Return the [x, y] coordinate for the center point of the cell that contains the specified text.  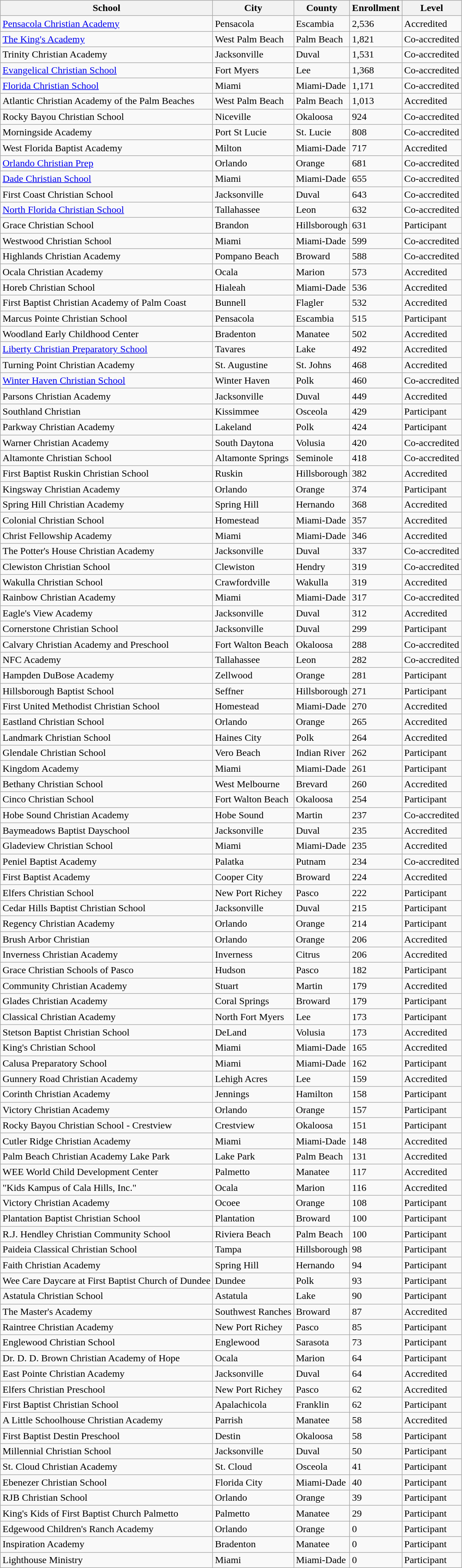
337 [376, 551]
282 [376, 660]
Enrollment [376, 8]
Gunnery Road Christian Academy [107, 1079]
162 [376, 1063]
Kingsway Christian Academy [107, 489]
264 [376, 738]
41 [376, 1467]
Fort Myers [253, 70]
116 [376, 1188]
Clewiston [253, 567]
98 [376, 1250]
224 [376, 877]
Dundee [253, 1281]
Apalachicola [253, 1405]
County [322, 8]
Lehigh Acres [253, 1079]
Marcus Pointe Christian School [107, 318]
90 [376, 1296]
Haines City [253, 738]
Plantation [253, 1219]
Englewood [253, 1343]
299 [376, 629]
Westwood Christian School [107, 241]
717 [376, 148]
Winter Haven Christian School [107, 380]
Rocky Bayou Christian School [107, 117]
East Pointe Christian Academy [107, 1374]
429 [376, 411]
165 [376, 1048]
Hendry [322, 567]
Trinity Christian Academy [107, 55]
Altamonte Springs [253, 458]
Peniel Baptist Academy [107, 861]
Hialeah [253, 287]
Edgewood Children's Ranch Academy [107, 1529]
182 [376, 970]
449 [376, 396]
Orlando Christian Prep [107, 163]
Ocala Christian Academy [107, 272]
Florida Christian School [107, 86]
Winter Haven [253, 380]
Brush Arbor Christian [107, 939]
346 [376, 536]
First United Methodist Christian School [107, 707]
Tampa [253, 1250]
270 [376, 707]
599 [376, 241]
Paideia Classical Christian School [107, 1250]
Port St Lucie [253, 132]
First Baptist Christian Academy of Palm Coast [107, 303]
Tavares [253, 349]
St. Lucie [322, 132]
492 [376, 349]
Cooper City [253, 877]
260 [376, 784]
Niceville [253, 117]
117 [376, 1172]
131 [376, 1156]
40 [376, 1482]
1,171 [376, 86]
Grace Christian Schools of Pasco [107, 970]
Plantation Baptist Christian School [107, 1219]
Altamonte Christian School [107, 458]
254 [376, 799]
First Coast Christian School [107, 194]
Palatka [253, 861]
Elfers Christian School [107, 892]
Pompano Beach [253, 256]
158 [376, 1094]
Jennings [253, 1094]
108 [376, 1203]
DeLand [253, 1032]
St. Augustine [253, 365]
Palm Beach Christian Academy Lake Park [107, 1156]
Dr. D. D. Brown Christian Academy of Hope [107, 1358]
King's Christian School [107, 1048]
Citrus [322, 955]
Calusa Preparatory School [107, 1063]
First Baptist Academy [107, 877]
418 [376, 458]
Warner Christian Academy [107, 442]
588 [376, 256]
87 [376, 1312]
502 [376, 334]
City [253, 8]
Eastland Christian School [107, 722]
Wee Care Daycare at First Baptist Church of Dundee [107, 1281]
85 [376, 1327]
265 [376, 722]
School [107, 8]
Level [432, 8]
Hobe Sound Christian Academy [107, 815]
Morningside Academy [107, 132]
Highlands Christian Academy [107, 256]
357 [376, 520]
Clewiston Christian School [107, 567]
Florida City [253, 1482]
"Kids Kampus of Cala Hills, Inc." [107, 1188]
Regency Christian Academy [107, 923]
North Florida Christian School [107, 210]
Indian River [322, 753]
681 [376, 163]
Vero Beach [253, 753]
Corinth Christian Academy [107, 1094]
Kissimmee [253, 411]
Evangelical Christian School [107, 70]
Brevard [322, 784]
Cinco Christian School [107, 799]
Millennial Christian School [107, 1451]
Turning Point Christian Academy [107, 365]
Christ Fellowship Academy [107, 536]
Sarasota [322, 1343]
1,531 [376, 55]
Lighthouse Ministry [107, 1560]
WEE World Child Development Center [107, 1172]
Parkway Christian Academy [107, 427]
460 [376, 380]
Zellwood [253, 675]
148 [376, 1141]
Hillsborough Baptist School [107, 691]
214 [376, 923]
Glades Christian Academy [107, 1001]
281 [376, 675]
The Potter's House Christian Academy [107, 551]
South Daytona [253, 442]
North Fort Myers [253, 1017]
317 [376, 598]
Liberty Christian Preparatory School [107, 349]
157 [376, 1110]
Southland Christian [107, 411]
261 [376, 769]
288 [376, 644]
Cutler Ridge Christian Academy [107, 1141]
Grace Christian School [107, 225]
Southwest Ranches [253, 1312]
Cornerstone Christian School [107, 629]
Community Christian Academy [107, 986]
632 [376, 210]
Brandon [253, 225]
631 [376, 225]
424 [376, 427]
Baymeadows Baptist Dayschool [107, 830]
39 [376, 1498]
1,013 [376, 101]
Lake Park [253, 1156]
Woodland Early Childhood Center [107, 334]
Glendale Christian School [107, 753]
Spring Hill Christian Academy [107, 505]
Seminole [322, 458]
The Master's Academy [107, 1312]
808 [376, 132]
94 [376, 1265]
573 [376, 272]
Hobe Sound [253, 815]
420 [376, 442]
532 [376, 303]
Cedar Hills Baptist Christian School [107, 908]
Hudson [253, 970]
93 [376, 1281]
159 [376, 1079]
Landmark Christian School [107, 738]
The King's Academy [107, 39]
Astatula [253, 1296]
655 [376, 179]
Pensacola Christian Academy [107, 24]
West Melbourne [253, 784]
West Florida Baptist Academy [107, 148]
1,368 [376, 70]
Ocoee [253, 1203]
Stuart [253, 986]
50 [376, 1451]
Parrish [253, 1420]
Lakeland [253, 427]
Inverness [253, 955]
271 [376, 691]
Rainbow Christian Academy [107, 598]
Colonial Christian School [107, 520]
215 [376, 908]
924 [376, 117]
Atlantic Christian Academy of the Palm Beaches [107, 101]
Seffner [253, 691]
Hamilton [322, 1094]
Franklin [322, 1405]
Hampden DuBose Academy [107, 675]
Milton [253, 148]
222 [376, 892]
643 [376, 194]
Eagle's View Academy [107, 613]
Parsons Christian Academy [107, 396]
St. Cloud Christian Academy [107, 1467]
536 [376, 287]
29 [376, 1513]
St. Johns [322, 365]
NFC Academy [107, 660]
Wakulla [322, 582]
Crestview [253, 1125]
First Baptist Destin Preschool [107, 1435]
73 [376, 1343]
Gladeview Christian School [107, 846]
Kingdom Academy [107, 769]
First Baptist Christian School [107, 1405]
King's Kids of First Baptist Church Palmetto [107, 1513]
Astatula Christian School [107, 1296]
Elfers Christian Preschool [107, 1389]
234 [376, 861]
Wakulla Christian School [107, 582]
515 [376, 318]
468 [376, 365]
2,536 [376, 24]
Englewood Christian School [107, 1343]
Flagler [322, 303]
374 [376, 489]
151 [376, 1125]
382 [376, 474]
Horeb Christian School [107, 287]
237 [376, 815]
Faith Christian Academy [107, 1265]
262 [376, 753]
Inspiration Academy [107, 1544]
St. Cloud [253, 1467]
Riviera Beach [253, 1234]
Classical Christian Academy [107, 1017]
1,821 [376, 39]
Coral Springs [253, 1001]
Stetson Baptist Christian School [107, 1032]
RJB Christian School [107, 1498]
Bunnell [253, 303]
Destin [253, 1435]
Rocky Bayou Christian School - Crestview [107, 1125]
Putnam [322, 861]
Crawfordville [253, 582]
First Baptist Ruskin Christian School [107, 474]
Dade Christian School [107, 179]
312 [376, 613]
Bethany Christian School [107, 784]
A Little Schoolhouse Christian Academy [107, 1420]
R.J. Hendley Christian Community School [107, 1234]
Raintree Christian Academy [107, 1327]
Ebenezer Christian School [107, 1482]
368 [376, 505]
Ruskin [253, 474]
Calvary Christian Academy and Preschool [107, 644]
Inverness Christian Academy [107, 955]
